Return (X, Y) of the center of cell containing provided text 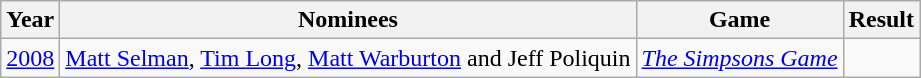
Matt Selman, Tim Long, Matt Warburton and Jeff Poliquin (348, 58)
2008 (30, 58)
Year (30, 20)
Result (881, 20)
Game (740, 20)
The Simpsons Game (740, 58)
Nominees (348, 20)
